Identify which cell holds the provided text, then report its (X, Y) central coordinate. 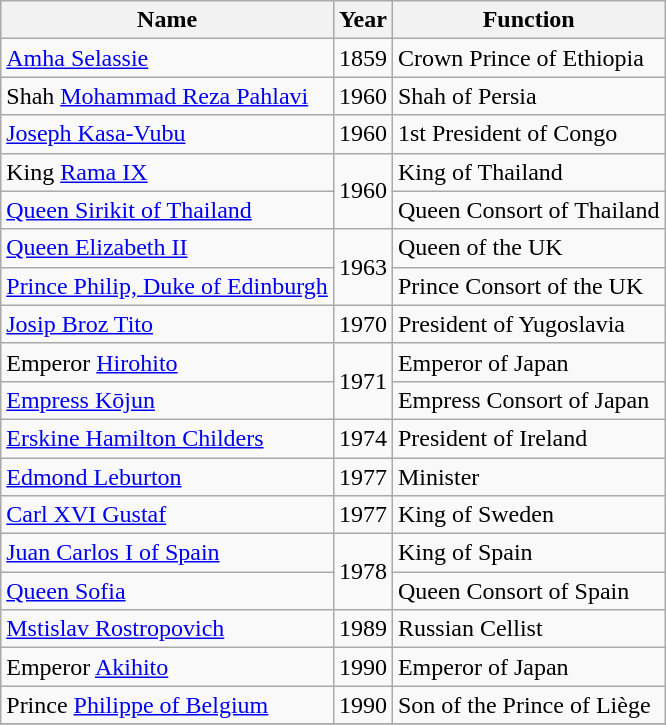
Shah of Persia (528, 96)
Queen Sirikit of Thailand (168, 210)
President of Yugoslavia (528, 324)
King of Spain (528, 553)
King Rama IX (168, 172)
Russian Cellist (528, 629)
Emperor Hirohito (168, 362)
1978 (362, 572)
King of Thailand (528, 172)
President of Ireland (528, 438)
Josip Broz Tito (168, 324)
1859 (362, 58)
Carl XVI Gustaf (168, 515)
1st President of Congo (528, 134)
Prince Consort of the UK (528, 286)
1971 (362, 381)
Crown Prince of Ethiopia (528, 58)
Prince Philip, Duke of Edinburgh (168, 286)
Empress Consort of Japan (528, 400)
Juan Carlos I of Spain (168, 553)
Son of the Prince of Liège (528, 705)
Prince Philippe of Belgium (168, 705)
Minister (528, 477)
Joseph Kasa-Vubu (168, 134)
Function (528, 20)
Queen Consort of Spain (528, 591)
Name (168, 20)
1989 (362, 629)
Year (362, 20)
Queen Consort of Thailand (528, 210)
1963 (362, 267)
Edmond Leburton (168, 477)
Shah Mohammad Reza Pahlavi (168, 96)
Mstislav Rostropovich (168, 629)
Queen of the UK (528, 248)
Queen Sofia (168, 591)
Amha Selassie (168, 58)
Erskine Hamilton Childers (168, 438)
Empress Kōjun (168, 400)
King of Sweden (528, 515)
Queen Elizabeth II (168, 248)
Emperor Akihito (168, 667)
1974 (362, 438)
1970 (362, 324)
